From the cell containing the given text, extract its center point as [X, Y] coordinate. 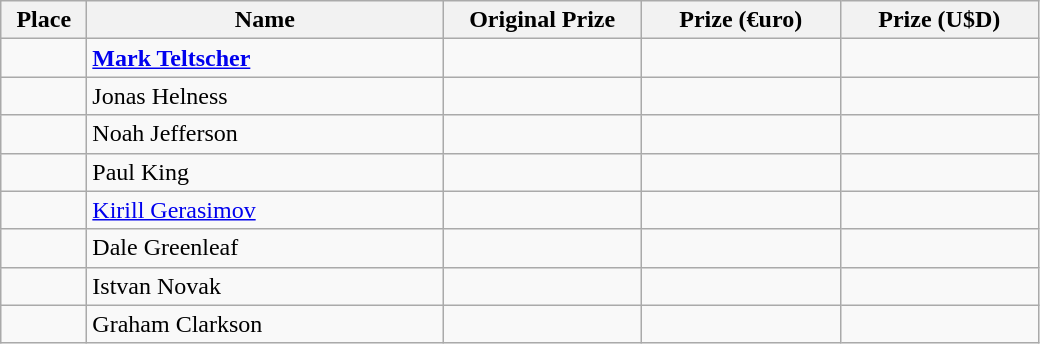
Istvan Novak [265, 286]
Jonas Helness [265, 96]
Kirill Gerasimov [265, 210]
Dale Greenleaf [265, 248]
Paul King [265, 172]
Prize (U$D) [940, 20]
Graham Clarkson [265, 324]
Prize (€uro) [740, 20]
Name [265, 20]
Mark Teltscher [265, 58]
Place [44, 20]
Noah Jefferson [265, 134]
Original Prize [542, 20]
